Detect which cell encompasses the target text, then output its (x, y) center coordinate. 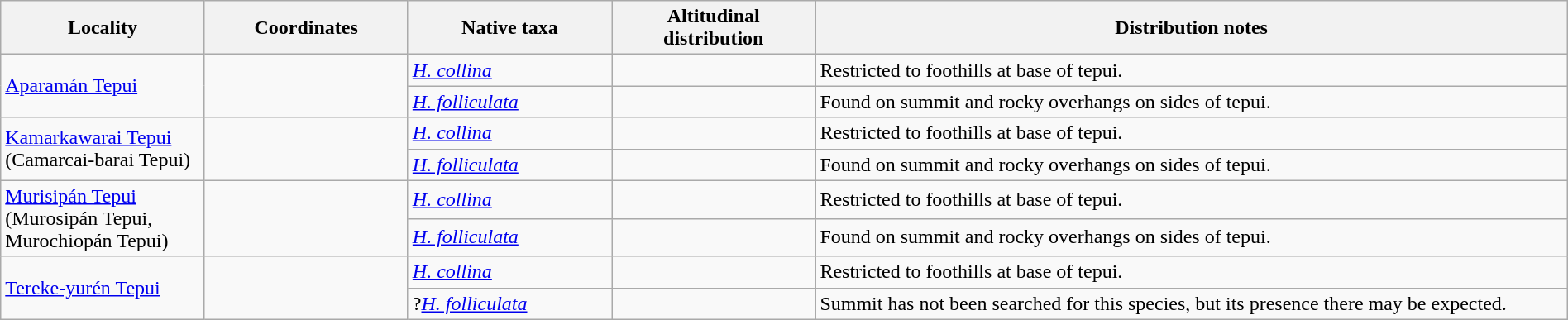
Murisipán Tepui (Murosipán Tepui, Murochiopán Tepui) (103, 218)
Kamarkawarai Tepui (Camarcai-barai Tepui) (103, 149)
Tereke-yurén Tepui (103, 288)
Locality (103, 28)
Coordinates (306, 28)
Summit has not been searched for this species, but its presence there may be expected. (1191, 303)
Distribution notes (1191, 28)
Native taxa (509, 28)
?H. folliculata (509, 303)
Altitudinal distribution (714, 28)
Aparamán Tepui (103, 86)
